For the text-containing cell, return its midpoint in [x, y] coordinate format. 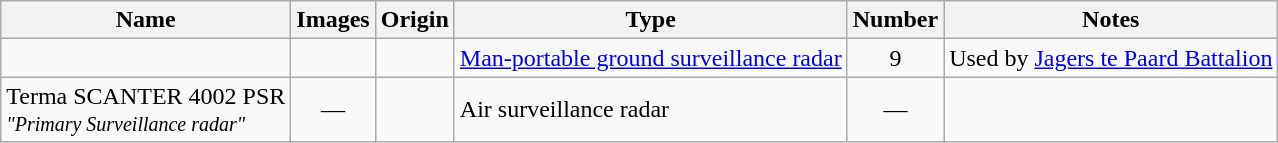
Terma SCANTER 4002 PSR"Primary Surveillance radar" [146, 110]
9 [895, 58]
Images [333, 20]
Origin [414, 20]
Number [895, 20]
Used by Jagers te Paard Battalion [1111, 58]
Man-portable ground surveillance radar [650, 58]
Name [146, 20]
Air surveillance radar [650, 110]
Type [650, 20]
Notes [1111, 20]
